Search for the cell housing the specified text and yield its [X, Y] center coordinate. 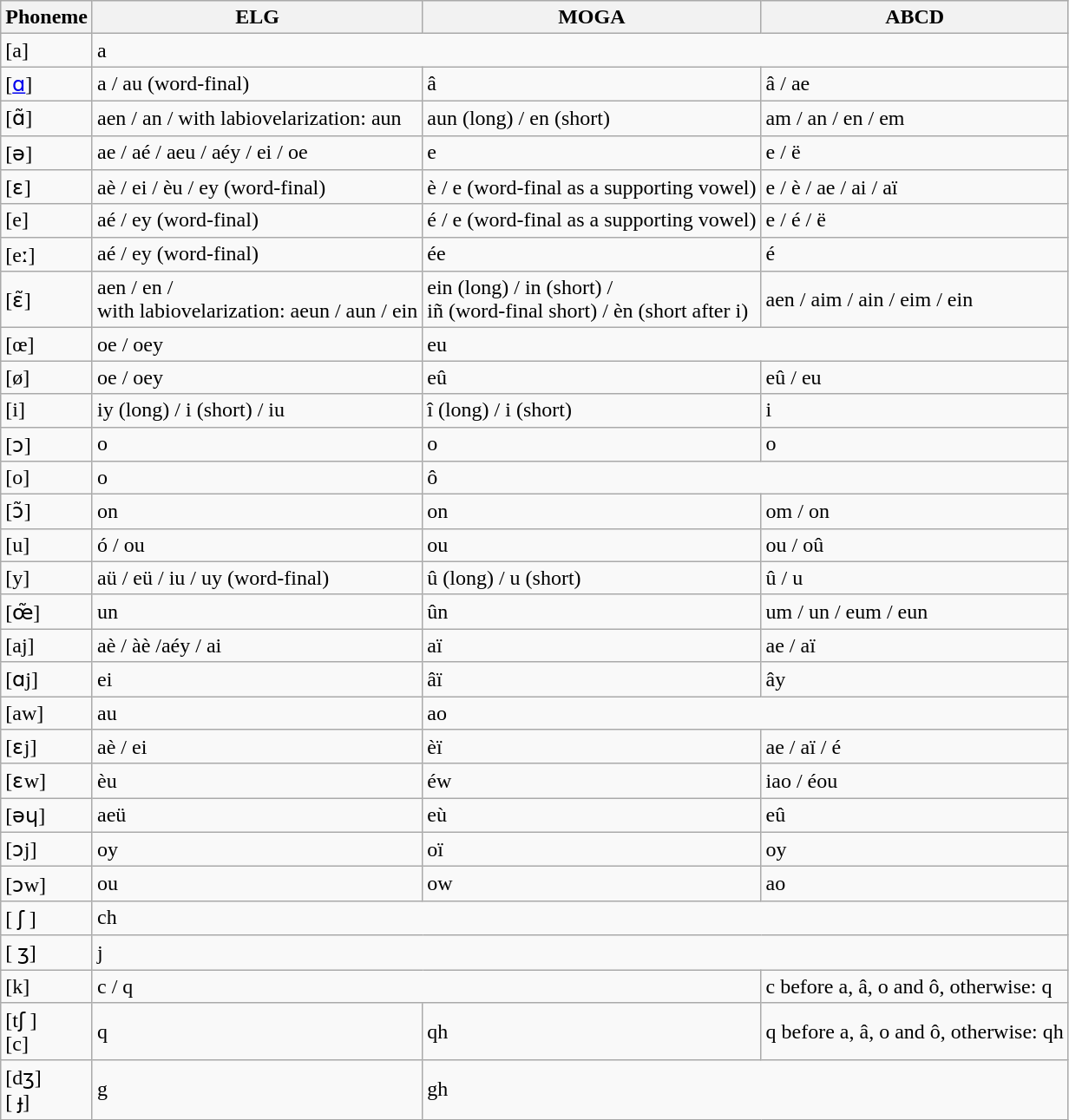
ae / aï [915, 645]
[ɔw] [47, 884]
g [257, 1090]
[u] [47, 545]
a / au (word-final) [257, 84]
[ɔ] [47, 444]
c / q [427, 986]
é / e (word-final as a supporting vowel) [592, 220]
e / é / ë [915, 220]
MOGA [592, 17]
q before a, â, o and ô, otherwise: qh [915, 1032]
e [592, 153]
ELG [257, 17]
[ ʒ] [47, 953]
é [915, 254]
ABCD [915, 17]
ó / ou [257, 545]
oï [592, 849]
e / ë [915, 153]
[ɔj] [47, 849]
[ɑ̃] [47, 118]
ein (long) / in (short) /iñ (word-final short) / èn (short after i) [592, 300]
[eː] [47, 254]
am / an / en / em [915, 118]
[y] [47, 578]
â / ae [915, 84]
j [580, 953]
ei [257, 679]
c before a, â, o and ô, otherwise: q [915, 986]
ô [746, 478]
iao / éou [915, 781]
ow [592, 884]
aü / eü / iu / uy (word-final) [257, 578]
[ɛ̃] [47, 300]
èï [592, 747]
ée [592, 254]
aen / en /with labiovelarization: aeun / aun / ein [257, 300]
ou / oû [915, 545]
aun (long) / en (short) [592, 118]
[ ʃ ] [47, 918]
ae / aé / aeu / aéy / ei / oe [257, 153]
a [580, 50]
eù [592, 815]
èu [257, 781]
aè / ei [257, 747]
[ɑ] [47, 84]
aen / an / with labiovelarization: aun [257, 118]
[k] [47, 986]
âï [592, 679]
iy (long) / i (short) / iu [257, 410]
[ɛ] [47, 187]
â [592, 84]
è / e (word-final as a supporting vowel) [592, 187]
éw [592, 781]
gh [746, 1090]
i [915, 410]
eû / eu [915, 377]
aen / aim / ain / eim / ein [915, 300]
un [257, 612]
[ɛj] [47, 747]
ch [580, 918]
[ø] [47, 377]
aè / ei / èu / ey (word-final) [257, 187]
Phoneme [47, 17]
û (long) / u (short) [592, 578]
[œ] [47, 344]
ây [915, 679]
[ə] [47, 153]
aï [592, 645]
î (long) / i (short) [592, 410]
[tʃ ][c] [47, 1032]
[aj] [47, 645]
ûn [592, 612]
[ɔ̃] [47, 512]
[aw] [47, 712]
[ɑj] [47, 679]
[ɛw] [47, 781]
[a] [47, 50]
e / è / ae / ai / aï [915, 187]
um / un / eum / eun [915, 612]
au [257, 712]
[œ̃] [47, 612]
aeü [257, 815]
[dʒ][ ɟ] [47, 1090]
ae / aï / é [915, 747]
eu [746, 344]
om / on [915, 512]
û / u [915, 578]
q [257, 1032]
[o] [47, 478]
[e] [47, 220]
[i] [47, 410]
[əɥ] [47, 815]
aè / àè /aéy / ai [257, 645]
qh [592, 1032]
